From the cell containing the given text, extract its center point as (X, Y) coordinate. 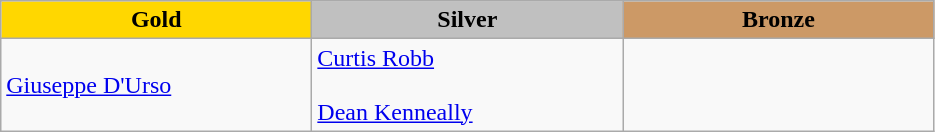
Giuseppe D'Urso (156, 85)
Bronze (778, 20)
Silver (468, 20)
Curtis RobbDean Kenneally (468, 85)
Gold (156, 20)
